Determine the [x, y] coordinate at the center of the cell enclosing the given text.  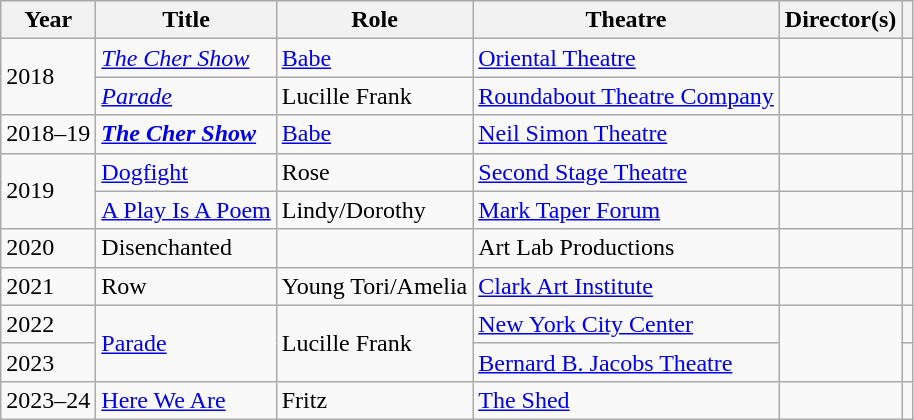
2022 [48, 324]
Neil Simon Theatre [626, 134]
Disenchanted [186, 248]
Year [48, 20]
2023 [48, 362]
Young Tori/Amelia [374, 286]
New York City Center [626, 324]
Fritz [374, 400]
Lindy/Dorothy [374, 210]
2023–24 [48, 400]
Roundabout Theatre Company [626, 96]
Mark Taper Forum [626, 210]
Second Stage Theatre [626, 172]
2018 [48, 77]
Here We Are [186, 400]
Clark Art Institute [626, 286]
Dogfight [186, 172]
Role [374, 20]
The Shed [626, 400]
2019 [48, 191]
Art Lab Productions [626, 248]
Theatre [626, 20]
2020 [48, 248]
2018–19 [48, 134]
Bernard B. Jacobs Theatre [626, 362]
Oriental Theatre [626, 58]
A Play Is A Poem [186, 210]
Title [186, 20]
Rose [374, 172]
Row [186, 286]
Director(s) [840, 20]
2021 [48, 286]
